Extract the [X, Y] coordinate from the center of the cell holding the provided text.  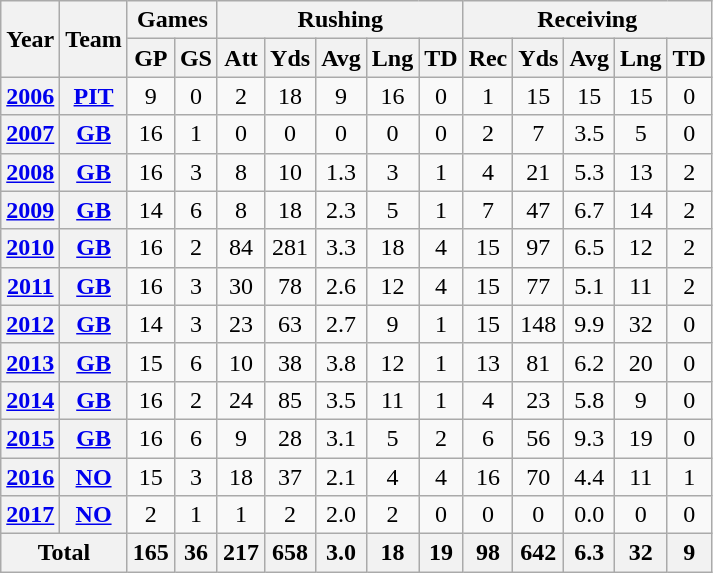
2013 [30, 362]
3.3 [342, 248]
36 [196, 553]
2.0 [342, 515]
Team [94, 39]
37 [290, 477]
56 [538, 438]
28 [290, 438]
30 [240, 286]
70 [538, 477]
5.8 [590, 400]
2014 [30, 400]
2015 [30, 438]
0.0 [590, 515]
3.8 [342, 362]
63 [290, 324]
5.3 [590, 172]
3.0 [342, 553]
Rushing [340, 20]
20 [641, 362]
97 [538, 248]
2016 [30, 477]
217 [240, 553]
2.3 [342, 210]
78 [290, 286]
9.3 [590, 438]
38 [290, 362]
Games [172, 20]
6.2 [590, 362]
2.1 [342, 477]
24 [240, 400]
98 [488, 553]
77 [538, 286]
165 [150, 553]
1.3 [342, 172]
GP [150, 58]
Receiving [587, 20]
85 [290, 400]
148 [538, 324]
81 [538, 362]
2010 [30, 248]
2.7 [342, 324]
84 [240, 248]
642 [538, 553]
3.1 [342, 438]
Year [30, 39]
5.1 [590, 286]
21 [538, 172]
2017 [30, 515]
2011 [30, 286]
2.6 [342, 286]
2008 [30, 172]
Rec [488, 58]
PIT [94, 96]
2009 [30, 210]
9.9 [590, 324]
2006 [30, 96]
6.5 [590, 248]
2007 [30, 134]
6.3 [590, 553]
2012 [30, 324]
6.7 [590, 210]
GS [196, 58]
281 [290, 248]
658 [290, 553]
Total [64, 553]
47 [538, 210]
4.4 [590, 477]
Att [240, 58]
